Search for the cell housing the specified text and yield its [x, y] center coordinate. 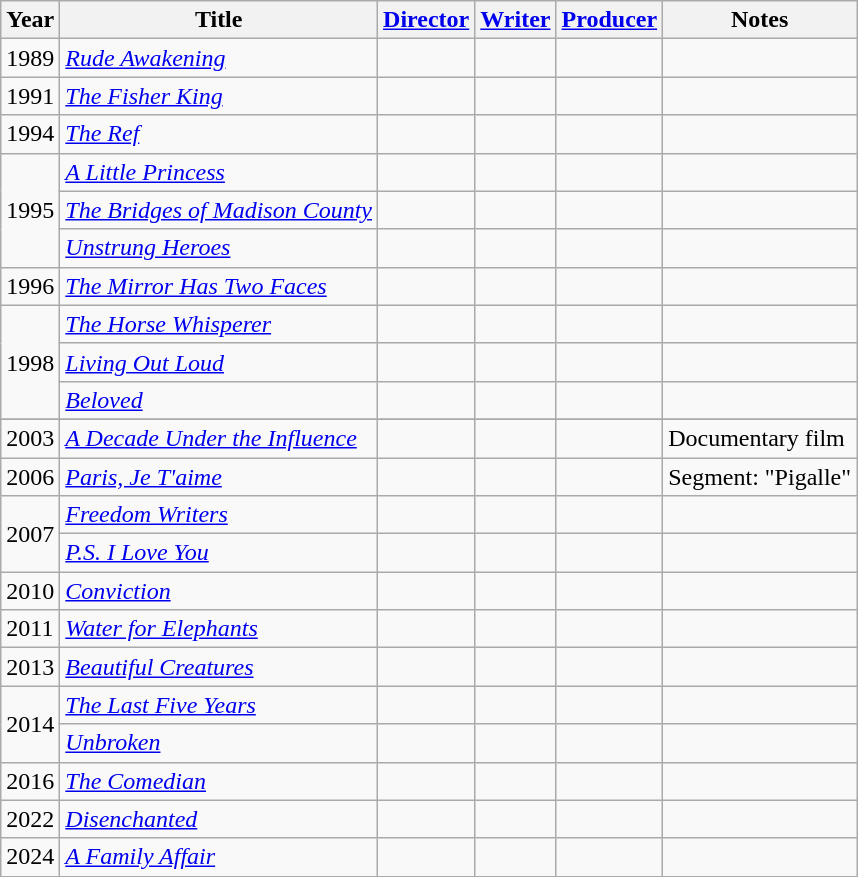
Producer [610, 20]
1994 [30, 134]
The Comedian [219, 781]
2006 [30, 477]
Documentary film [760, 438]
1998 [30, 362]
Segment: "Pigalle" [760, 477]
Beloved [219, 400]
Rude Awakening [219, 58]
Beautiful Creatures [219, 667]
1991 [30, 96]
2014 [30, 724]
Unstrung Heroes [219, 248]
The Ref [219, 134]
Director [426, 20]
A Decade Under the Influence [219, 438]
The Fisher King [219, 96]
The Horse Whisperer [219, 324]
Year [30, 20]
Title [219, 20]
Freedom Writers [219, 515]
2010 [30, 591]
Living Out Loud [219, 362]
The Bridges of Madison County [219, 210]
2016 [30, 781]
The Last Five Years [219, 705]
2007 [30, 534]
1995 [30, 210]
A Little Princess [219, 172]
Unbroken [219, 743]
A Family Affair [219, 857]
Paris, Je T'aime [219, 477]
2024 [30, 857]
2022 [30, 819]
2013 [30, 667]
2011 [30, 629]
Water for Elephants [219, 629]
Disenchanted [219, 819]
1996 [30, 286]
Writer [516, 20]
P.S. I Love You [219, 553]
The Mirror Has Two Faces [219, 286]
2003 [30, 438]
Notes [760, 20]
1989 [30, 58]
Conviction [219, 591]
